Find where the given text appears and provide that cell's center as [x, y] coordinate. 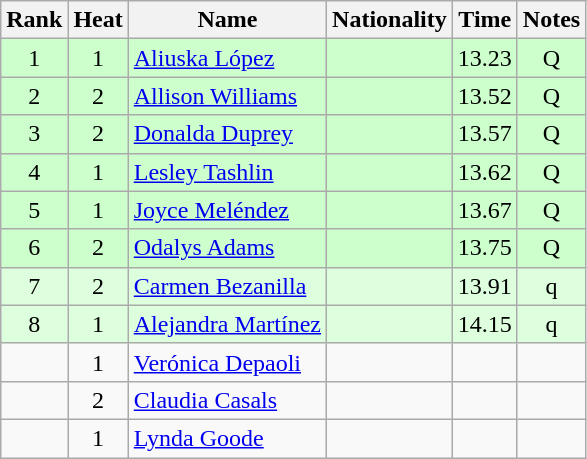
3 [34, 134]
7 [34, 286]
13.67 [484, 210]
Name [227, 20]
Carmen Bezanilla [227, 286]
6 [34, 248]
14.15 [484, 324]
13.52 [484, 96]
Claudia Casals [227, 400]
Heat [98, 20]
Nationality [390, 20]
5 [34, 210]
Aliuska López [227, 58]
13.62 [484, 172]
Odalys Adams [227, 248]
Lynda Goode [227, 438]
13.57 [484, 134]
Rank [34, 20]
Donalda Duprey [227, 134]
4 [34, 172]
Alejandra Martínez [227, 324]
Verónica Depaoli [227, 362]
13.75 [484, 248]
8 [34, 324]
13.91 [484, 286]
Allison Williams [227, 96]
Lesley Tashlin [227, 172]
Joyce Meléndez [227, 210]
13.23 [484, 58]
Notes [551, 20]
Time [484, 20]
